Find where the given text appears and provide that cell's center as (x, y) coordinate. 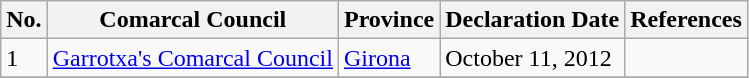
Comarcal Council (192, 20)
October 11, 2012 (532, 58)
Declaration Date (532, 20)
1 (24, 58)
Province (388, 20)
Girona (388, 58)
Garrotxa's Comarcal Council (192, 58)
References (686, 20)
No. (24, 20)
